Scan for the cell matching the given text and deliver its [X, Y] coordinate at center. 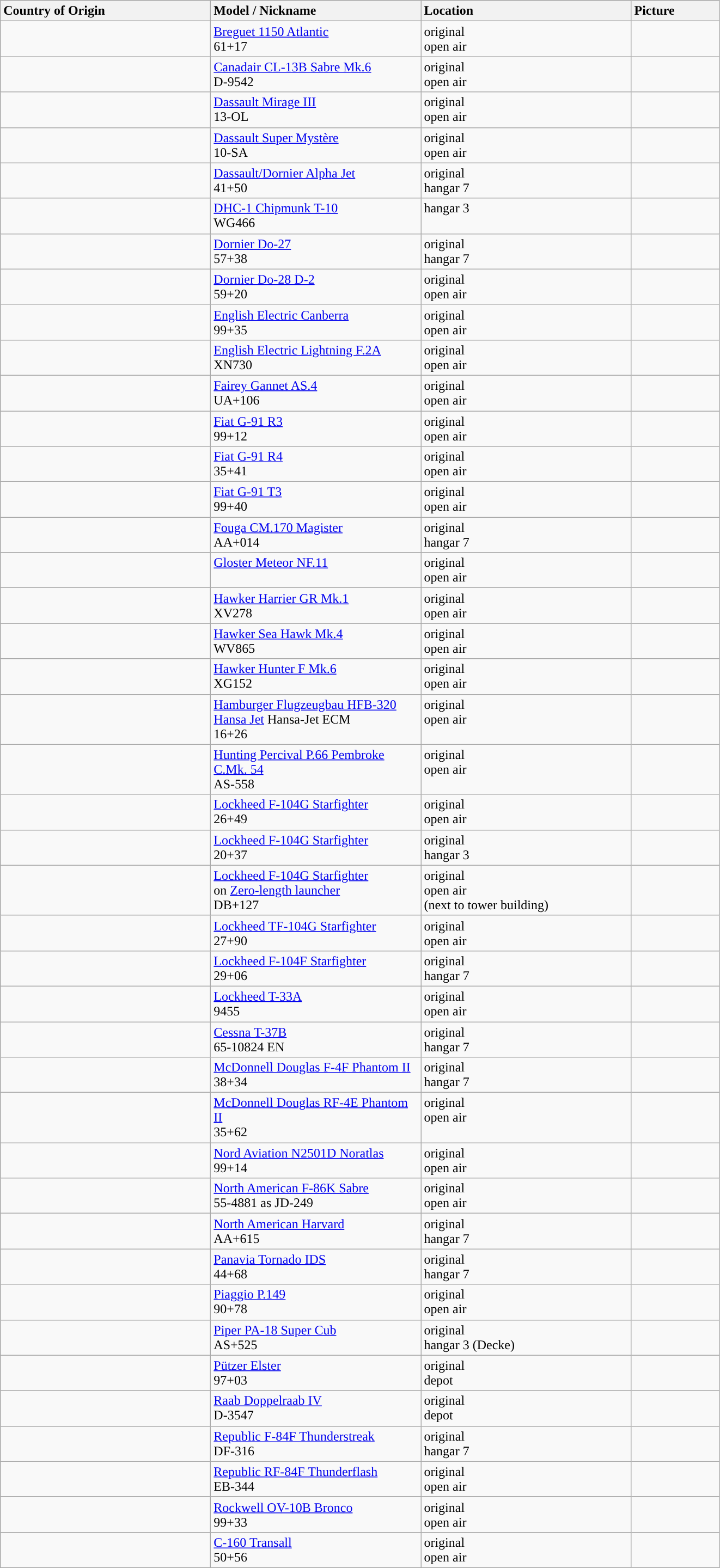
Lockheed F-104G Starfighter26+49 [316, 812]
English Electric Canberra99+35 [316, 322]
Rockwell OV-10B Bronco99+33 [316, 1515]
Nord Aviation N2501D Noratlas99+14 [316, 1161]
Lockheed F-104G Starfighteron Zero-length launcherDB+127 [316, 890]
Hunting Percival P.66 Pembroke C.Mk. 54AS-558 [316, 769]
Hawker Harrier GR Mk.1XV278 [316, 605]
Fairey Gannet AS.4UA+106 [316, 393]
Model / Nickname [316, 11]
Raab Doppelraab IVD-3547 [316, 1408]
Lockheed T-33A9455 [316, 1004]
McDonnell Douglas F-4F Phantom II38+34 [316, 1075]
Dassault/Dornier Alpha Jet41+50 [316, 181]
Fiat G-91 R435+41 [316, 464]
Fiat G-91 T399+40 [316, 500]
Dornier Do-2757+38 [316, 252]
DHC-1 Chipmunk T-10WG466 [316, 216]
North American HarvardAA+615 [316, 1232]
Lockheed F-104G Starfighter20+37 [316, 847]
North American F-86K Sabre55-4881 as JD-249 [316, 1196]
Dassault Mirage III13-OL [316, 110]
hangar 3 [526, 216]
Cessna T-37B65-10824 EN [316, 1039]
originalhangar 3 [526, 847]
Republic RF-84F ThunderflashEB-344 [316, 1479]
Piaggio P.14990+78 [316, 1302]
Hawker Sea Hawk Mk.4WV865 [316, 641]
Piper PA-18 Super CubAS+525 [316, 1337]
originalopen air(next to tower building) [526, 890]
Lockheed TF-104G Starfighter27+90 [316, 933]
C-160 Transall50+56 [316, 1549]
Pützer Elster97+03 [316, 1373]
Dornier Do-28 D-259+20 [316, 286]
English Electric Lightning F.2AXN730 [316, 357]
Breguet 1150 Atlantic61+17 [316, 39]
Panavia Tornado IDS44+68 [316, 1266]
Country of Origin [106, 11]
Canadair CL-13B Sabre Mk.6D-9542 [316, 74]
Location [526, 11]
McDonnell Douglas RF-4E Phantom II35+62 [316, 1118]
Fiat G-91 R399+12 [316, 428]
Republic F-84F ThunderstreakDF-316 [316, 1444]
Picture [675, 11]
Gloster Meteor NF.11 [316, 571]
Lockheed F-104F Starfighter29+06 [316, 968]
Hamburger Flugzeugbau HFB-320 Hansa Jet Hansa-Jet ECM16+26 [316, 719]
Hawker Hunter F Mk.6XG152 [316, 676]
Dassault Super Mystère10-SA [316, 145]
Fouga CM.170 MagisterAA+014 [316, 535]
originalhangar 3 (Decke) [526, 1337]
